Pinpoint the cell where the given text exists, returning its [X, Y] midpoint coordinate. 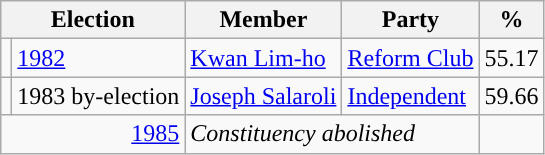
Kwan Lim-ho [264, 58]
% [512, 20]
Member [264, 20]
1983 by-election [98, 96]
59.66 [512, 96]
Joseph Salaroli [264, 96]
55.17 [512, 58]
1982 [98, 58]
Constituency abolished [332, 134]
Reform Club [410, 58]
Party [410, 20]
Election [93, 20]
Independent [410, 96]
1985 [93, 134]
